Return (X, Y) of the center of cell containing provided text 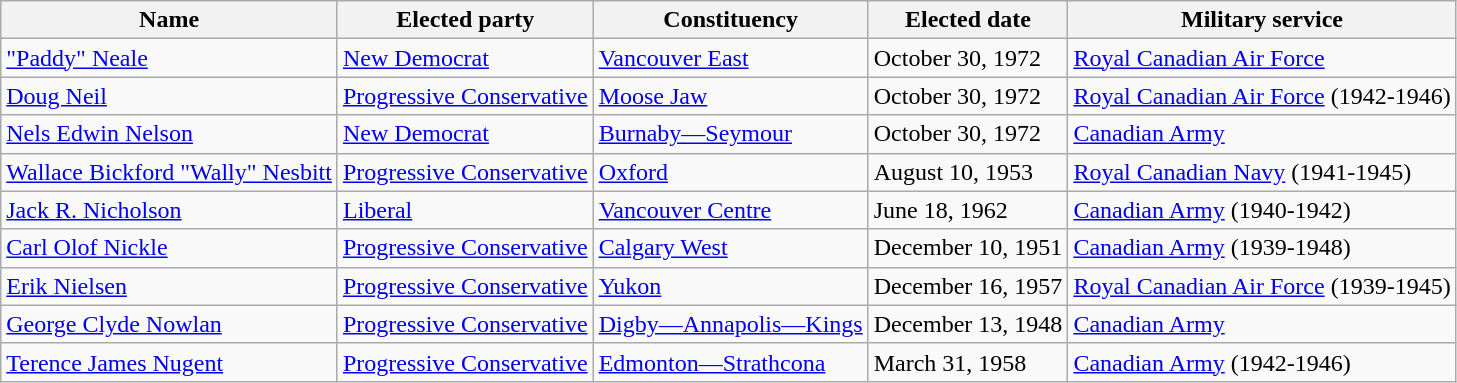
Royal Canadian Air Force (1942-1946) (1262, 96)
Elected party (465, 20)
Burnaby—Seymour (730, 134)
Doug Neil (170, 96)
March 31, 1958 (968, 362)
Calgary West (730, 248)
Elected date (968, 20)
Military service (1262, 20)
Liberal (465, 210)
Moose Jaw (730, 96)
Royal Canadian Air Force (1262, 58)
Yukon (730, 286)
Edmonton—Strathcona (730, 362)
Digby—Annapolis—Kings (730, 324)
December 13, 1948 (968, 324)
Canadian Army (1942-1946) (1262, 362)
Wallace Bickford "Wally" Nesbitt (170, 172)
Nels Edwin Nelson (170, 134)
Vancouver East (730, 58)
Canadian Army (1939-1948) (1262, 248)
"Paddy" Neale (170, 58)
Jack R. Nicholson (170, 210)
Royal Canadian Navy (1941-1945) (1262, 172)
August 10, 1953 (968, 172)
Erik Nielsen (170, 286)
Royal Canadian Air Force (1939-1945) (1262, 286)
December 10, 1951 (968, 248)
George Clyde Nowlan (170, 324)
Canadian Army (1940-1942) (1262, 210)
Terence James Nugent (170, 362)
Constituency (730, 20)
Name (170, 20)
December 16, 1957 (968, 286)
Carl Olof Nickle (170, 248)
Vancouver Centre (730, 210)
Oxford (730, 172)
June 18, 1962 (968, 210)
